Search for the cell housing the specified text and yield its [x, y] center coordinate. 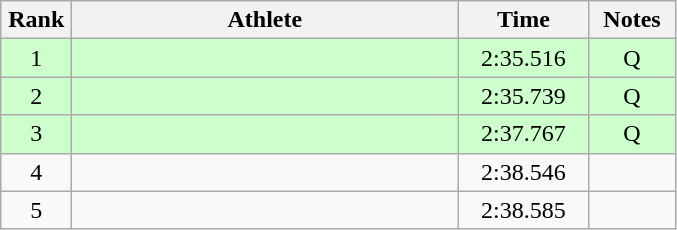
Notes [632, 20]
2:35.739 [524, 96]
4 [36, 172]
2:38.546 [524, 172]
2:35.516 [524, 58]
Rank [36, 20]
5 [36, 210]
2:37.767 [524, 134]
Athlete [265, 20]
Time [524, 20]
2 [36, 96]
2:38.585 [524, 210]
1 [36, 58]
3 [36, 134]
